Scan for the cell matching the given text and deliver its (X, Y) coordinate at center. 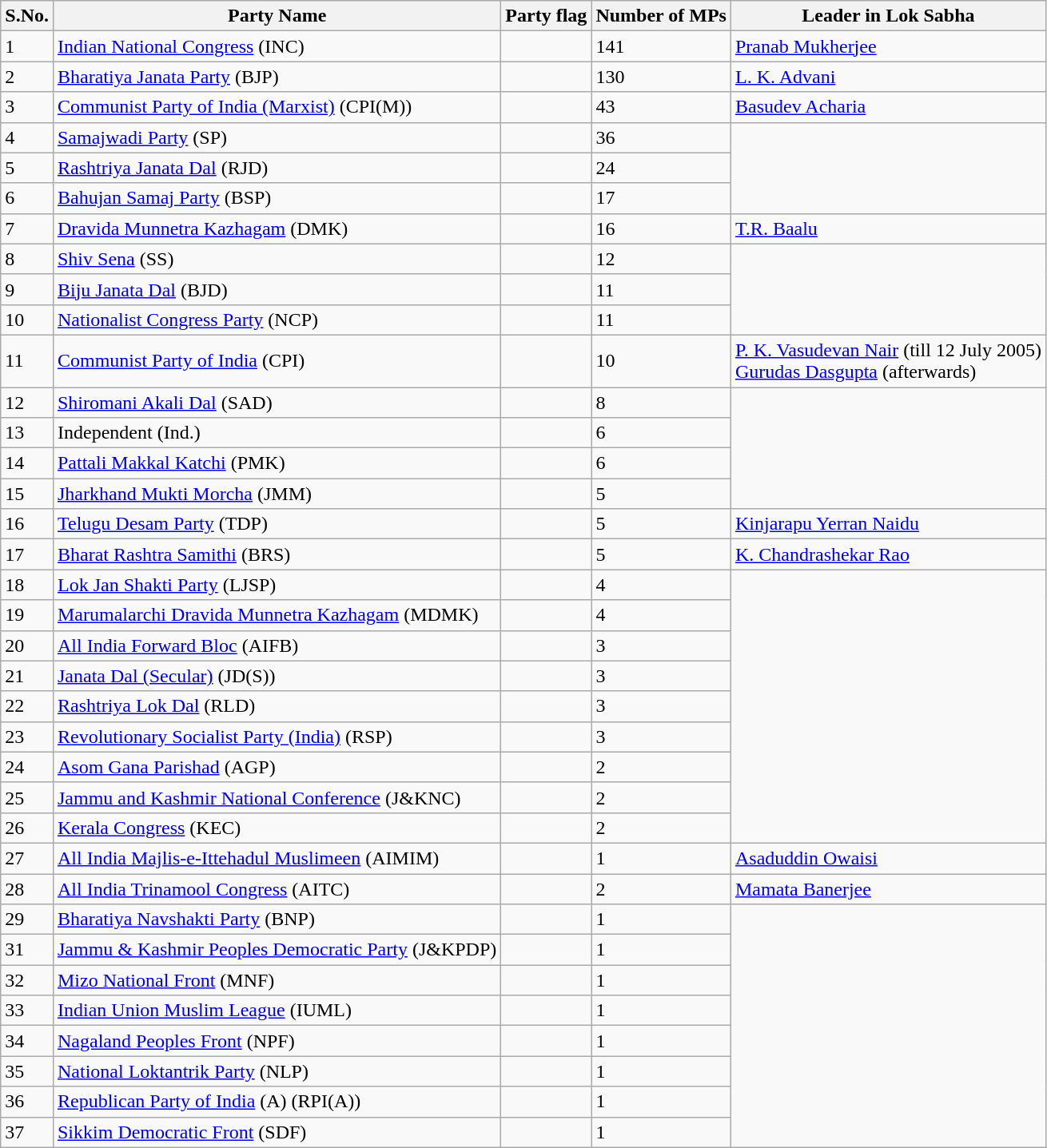
31 (27, 950)
Lok Jan Shakti Party (LJSP) (277, 585)
25 (27, 797)
Bharat Rashtra Samithi (BRS) (277, 554)
Leader in Lok Sabha (888, 16)
Shiromani Akali Dal (SAD) (277, 402)
Party flag (547, 16)
33 (27, 1011)
27 (27, 858)
Kinjarapu Yerran Naidu (888, 524)
Basudev Acharia (888, 107)
Republican Party of India (A) (RPI(A)) (277, 1102)
15 (27, 494)
Bharatiya Navshakti Party (BNP) (277, 920)
Dravida Munnetra Kazhagam (DMK) (277, 228)
All India Forward Bloc (AIFB) (277, 646)
All India Majlis-e-Ittehadul Muslimeen (AIMIM) (277, 858)
Pattali Makkal Katchi (PMK) (277, 463)
Mamata Banerjee (888, 889)
13 (27, 433)
43 (662, 107)
Shiv Sena (SS) (277, 259)
Rashtriya Lok Dal (RLD) (277, 706)
Indian National Congress (INC) (277, 46)
Jammu and Kashmir National Conference (J&KNC) (277, 797)
7 (27, 228)
35 (27, 1071)
Number of MPs (662, 16)
18 (27, 585)
Pranab Mukherjee (888, 46)
130 (662, 77)
Rashtriya Janata Dal (RJD) (277, 168)
Sikkim Democratic Front (SDF) (277, 1132)
Marumalarchi Dravida Munnetra Kazhagam (MDMK) (277, 615)
Jammu & Kashmir Peoples Democratic Party (J&KPDP) (277, 950)
32 (27, 980)
Jharkhand Mukti Morcha (JMM) (277, 494)
14 (27, 463)
26 (27, 828)
21 (27, 676)
Nationalist Congress Party (NCP) (277, 320)
K. Chandrashekar Rao (888, 554)
28 (27, 889)
T.R. Baalu (888, 228)
29 (27, 920)
Communist Party of India (CPI) (277, 361)
All India Trinamool Congress (AITC) (277, 889)
Communist Party of India (Marxist) (CPI(M)) (277, 107)
Janata Dal (Secular) (JD(S)) (277, 676)
34 (27, 1041)
Bahujan Samaj Party (BSP) (277, 198)
Party Name (277, 16)
23 (27, 737)
Mizo National Front (MNF) (277, 980)
P. K. Vasudevan Nair (till 12 July 2005)Gurudas Dasgupta (afterwards) (888, 361)
L. K. Advani (888, 77)
Telugu Desam Party (TDP) (277, 524)
9 (27, 289)
22 (27, 706)
Revolutionary Socialist Party (India) (RSP) (277, 737)
Independent (Ind.) (277, 433)
Asaduddin Owaisi (888, 858)
Samajwadi Party (SP) (277, 137)
20 (27, 646)
19 (27, 615)
141 (662, 46)
Bharatiya Janata Party (BJP) (277, 77)
National Loktantrik Party (NLP) (277, 1071)
Kerala Congress (KEC) (277, 828)
S.No. (27, 16)
Biju Janata Dal (BJD) (277, 289)
37 (27, 1132)
Asom Gana Parishad (AGP) (277, 767)
Nagaland Peoples Front (NPF) (277, 1041)
Indian Union Muslim League (IUML) (277, 1011)
